Extract the (X, Y) coordinate from the center of the cell holding the provided text.  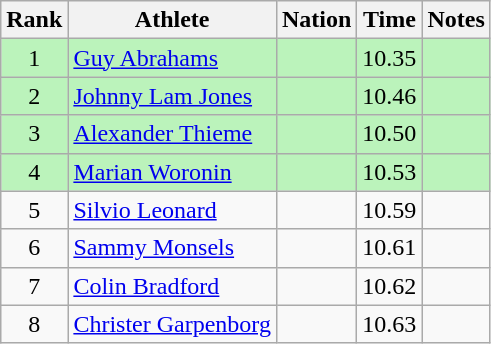
10.59 (390, 210)
Time (390, 20)
2 (34, 96)
Colin Bradford (172, 286)
Silvio Leonard (172, 210)
8 (34, 324)
10.63 (390, 324)
10.50 (390, 134)
Rank (34, 20)
Athlete (172, 20)
Notes (456, 20)
1 (34, 58)
6 (34, 248)
Sammy Monsels (172, 248)
10.53 (390, 172)
10.61 (390, 248)
10.35 (390, 58)
Marian Woronin (172, 172)
5 (34, 210)
10.62 (390, 286)
Guy Abrahams (172, 58)
Nation (316, 20)
4 (34, 172)
Alexander Thieme (172, 134)
Christer Garpenborg (172, 324)
7 (34, 286)
3 (34, 134)
10.46 (390, 96)
Johnny Lam Jones (172, 96)
